Provide the [X, Y] coordinate of the cell's center where the given text is located.  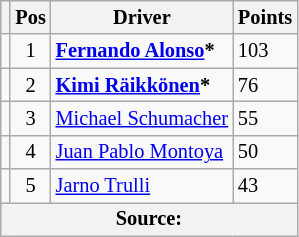
4 [30, 152]
5 [30, 186]
Michael Schumacher [142, 118]
103 [265, 51]
50 [265, 152]
43 [265, 186]
1 [30, 51]
Fernando Alonso* [142, 51]
Source: [149, 219]
Driver [142, 17]
76 [265, 85]
Juan Pablo Montoya [142, 152]
Pos [30, 17]
55 [265, 118]
Jarno Trulli [142, 186]
2 [30, 85]
Points [265, 17]
Kimi Räikkönen* [142, 85]
3 [30, 118]
